Find where the given text appears and provide that cell's center as [X, Y] coordinate. 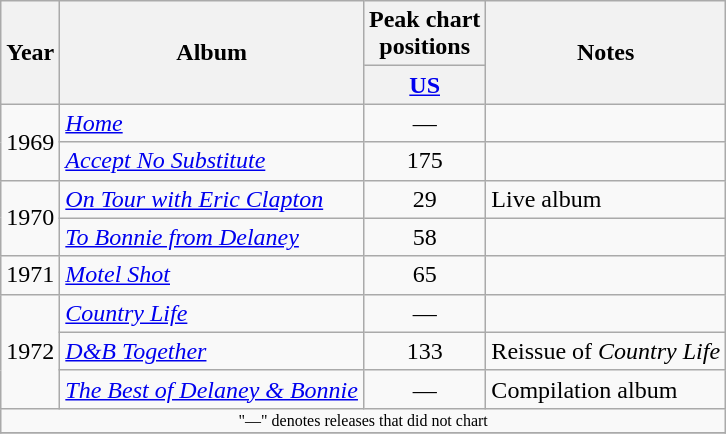
On Tour with Eric Clapton [212, 199]
Compilation album [606, 389]
Reissue of Country Life [606, 351]
The Best of Delaney & Bonnie [212, 389]
D&B Together [212, 351]
1971 [30, 275]
29 [424, 199]
To Bonnie from Delaney [212, 237]
1970 [30, 218]
Year [30, 52]
65 [424, 275]
US [424, 85]
Album [212, 52]
Accept No Substitute [212, 161]
Home [212, 123]
Live album [606, 199]
1969 [30, 142]
58 [424, 237]
Peak chartpositions [424, 34]
1972 [30, 351]
175 [424, 161]
Motel Shot [212, 275]
133 [424, 351]
Notes [606, 52]
"—" denotes releases that did not chart [364, 420]
Country Life [212, 313]
